Return (X, Y) of the center of cell containing provided text 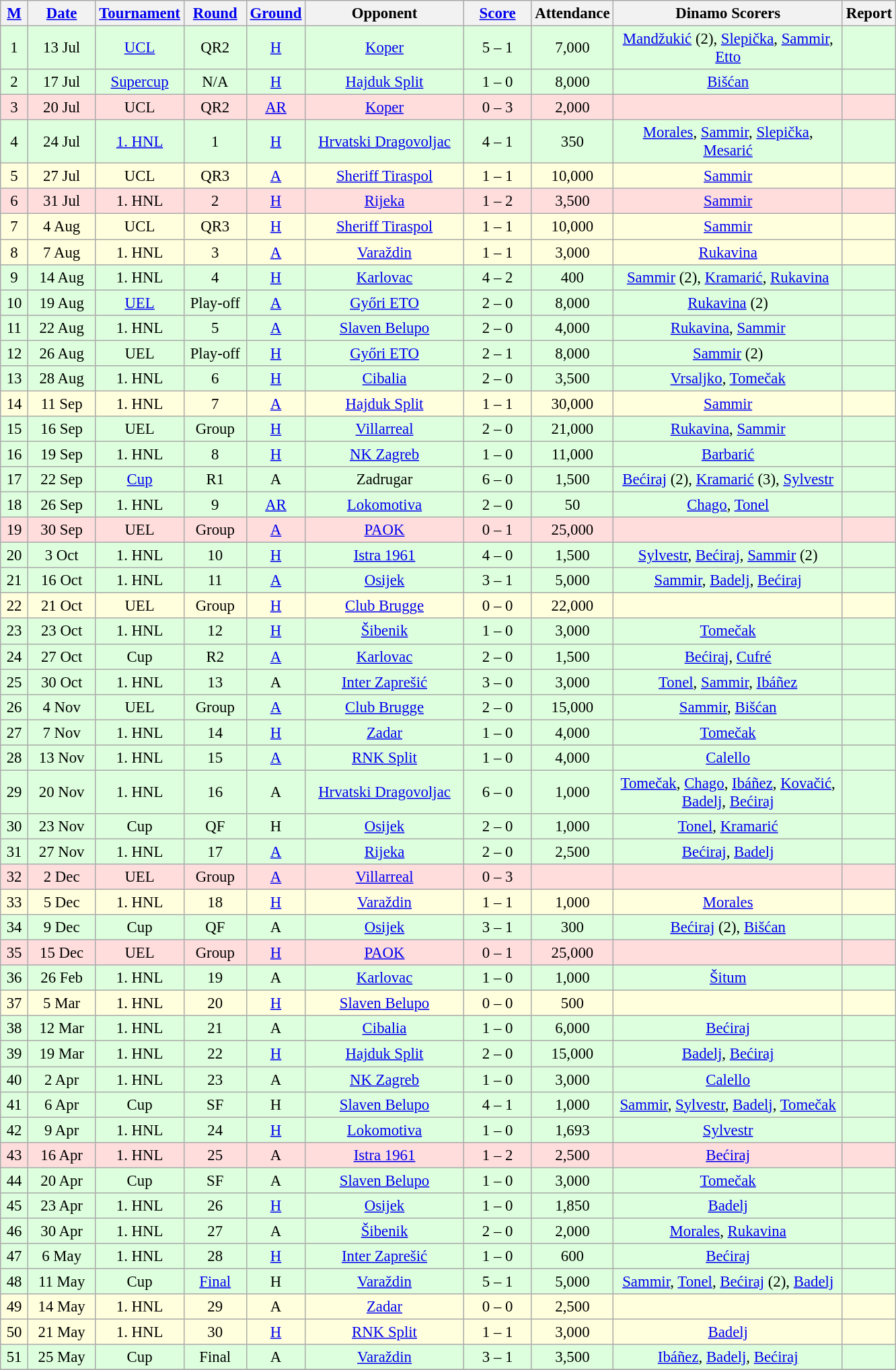
M (15, 13)
11 Sep (62, 404)
30 Oct (62, 682)
R1 (215, 480)
23 Apr (62, 1206)
17 Jul (62, 82)
11,000 (572, 454)
45 (15, 1206)
2 Dec (62, 877)
Sylvestr, Bećiraj, Sammir (2) (728, 556)
Bećiraj (2), Bišćan (728, 927)
21,000 (572, 429)
19 Sep (62, 454)
30 Sep (62, 530)
46 (15, 1231)
27 Jul (62, 176)
6,000 (572, 1028)
21 May (62, 1332)
48 (15, 1281)
14 May (62, 1307)
16 Apr (62, 1155)
34 (15, 927)
Tournament (140, 13)
1,850 (572, 1206)
Opponent (385, 13)
26 Feb (62, 978)
22,000 (572, 606)
22 Aug (62, 328)
23 Nov (62, 827)
47 (15, 1256)
36 (15, 978)
23 Oct (62, 632)
Bećiraj, Cufré (728, 656)
26 Aug (62, 353)
1,693 (572, 1130)
R2 (215, 656)
7 Aug (62, 252)
Sammir, Sylvestr, Badelj, Tomečak (728, 1104)
9 Apr (62, 1130)
44 (15, 1180)
Barbarić (728, 454)
19 Mar (62, 1054)
350 (572, 141)
40 (15, 1079)
7 Nov (62, 732)
Rukavina (728, 252)
20 Nov (62, 792)
Bišćan (728, 82)
6 May (62, 1256)
35 (15, 953)
31 Jul (62, 201)
Attendance (572, 13)
24 Jul (62, 141)
4 Aug (62, 227)
5 Dec (62, 903)
12 Mar (62, 1028)
400 (572, 277)
Sylvestr (728, 1130)
600 (572, 1256)
42 (15, 1130)
3 Oct (62, 556)
500 (572, 1003)
22 Sep (62, 480)
16 Oct (62, 580)
37 (15, 1003)
27 Oct (62, 656)
Dinamo Scorers (728, 13)
Badelj, Bećiraj (728, 1054)
20 Jul (62, 108)
13 Jul (62, 48)
Morales, Sammir, Slepička, Mesarić (728, 141)
Bećiraj (2), Kramarić (3), Sylvestr (728, 480)
30,000 (572, 404)
5 Mar (62, 1003)
4 – 0 (498, 556)
2 Apr (62, 1079)
Mandžukić (2), Slepička, Sammir, Etto (728, 48)
Sammir (2), Kramarić, Rukavina (728, 277)
20 Apr (62, 1180)
300 (572, 927)
7,000 (572, 48)
Šitum (728, 978)
16 Sep (62, 429)
4 Nov (62, 707)
15 Dec (62, 953)
4 – 2 (498, 277)
Zadrugar (385, 480)
2 – 1 (498, 353)
14 Aug (62, 277)
Ibáñez, Badelj, Bećiraj (728, 1357)
3 – 0 (498, 682)
Ground (276, 13)
13 Nov (62, 758)
49 (15, 1307)
38 (15, 1028)
28 Aug (62, 379)
33 (15, 903)
Score (498, 13)
6 Apr (62, 1104)
Tomečak, Chago, Ibáñez, Kovačić, Badelj, Bećiraj (728, 792)
Sammir (2) (728, 353)
Morales (728, 903)
N/A (215, 82)
43 (15, 1155)
Date (62, 13)
Supercup (140, 82)
30 Apr (62, 1231)
41 (15, 1104)
9 Dec (62, 927)
27 Nov (62, 851)
Report (869, 13)
31 (15, 851)
26 Sep (62, 505)
Rukavina (2) (728, 303)
Tonel, Sammir, Ibáñez (728, 682)
Morales, Rukavina (728, 1231)
21 Oct (62, 606)
11 May (62, 1281)
Round (215, 13)
19 Aug (62, 303)
32 (15, 877)
Vrsaljko, Tomečak (728, 379)
Sammir, Tonel, Bećiraj (2), Badelj (728, 1281)
Tonel, Kramarić (728, 827)
39 (15, 1054)
51 (15, 1357)
Bećiraj, Badelj (728, 851)
25 May (62, 1357)
Sammir, Badelj, Bećiraj (728, 580)
Chago, Tonel (728, 505)
Sammir, Bišćan (728, 707)
